Scan for the cell matching the given text and deliver its [x, y] coordinate at center. 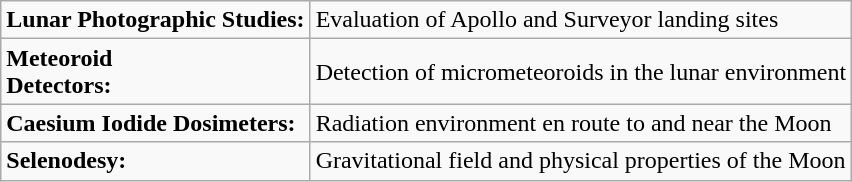
Lunar Photographic Studies: [156, 20]
Evaluation of Apollo and Surveyor landing sites [581, 20]
Gravitational field and physical properties of the Moon [581, 161]
Radiation environment en route to and near the Moon [581, 123]
Caesium Iodide Dosimeters: [156, 123]
MeteoroidDetectors: [156, 72]
Selenodesy: [156, 161]
Detection of micrometeoroids in the lunar environment [581, 72]
